Return the [X, Y] coordinate for the center point of the cell that contains the specified text.  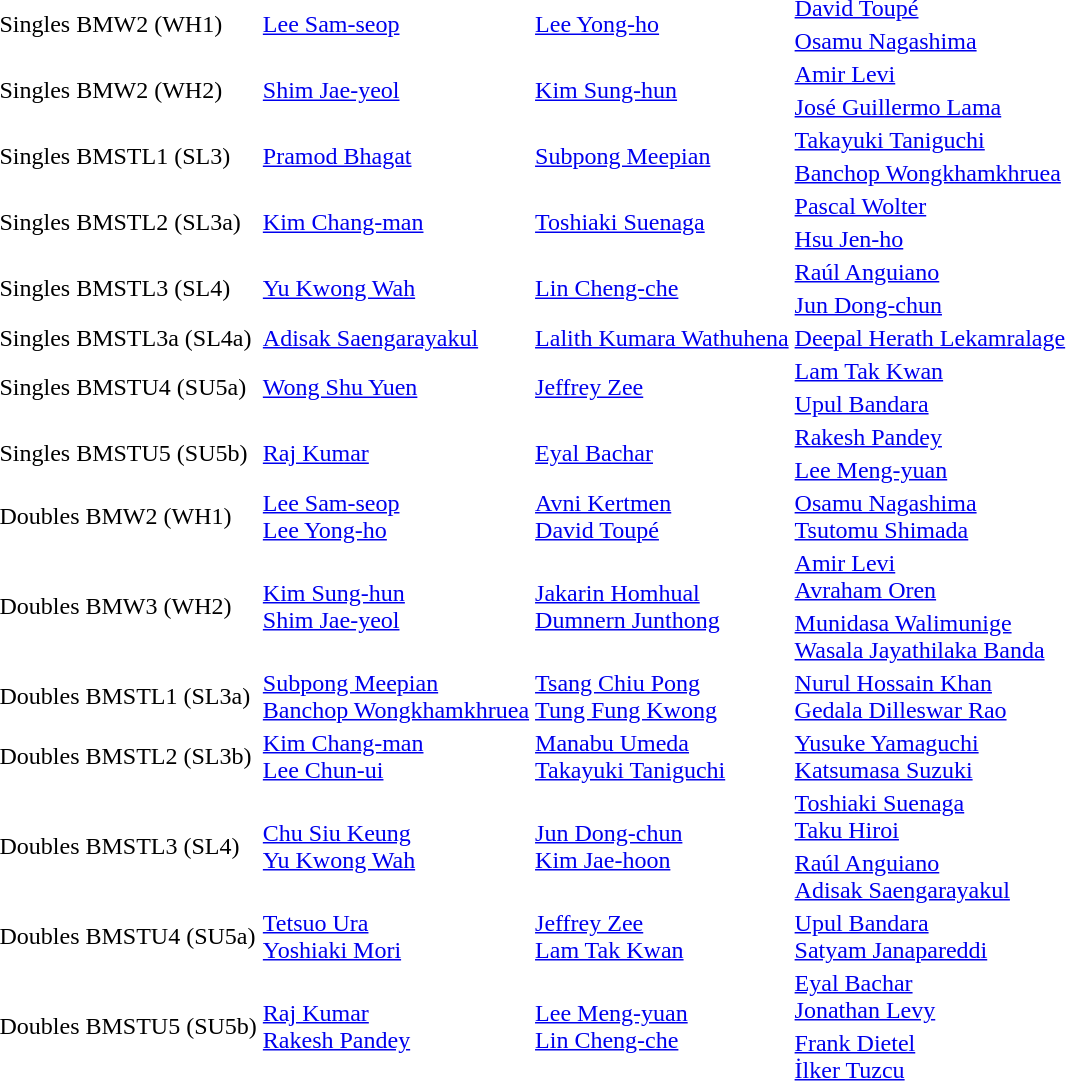
Manabu Umeda Takayuki Taniguchi [662, 756]
Toshiaki Suenaga [662, 222]
Raj Kumar [396, 454]
Lin Cheng-che [662, 288]
Chu Siu Keung Yu Kwong Wah [396, 846]
Eyal Bachar [662, 454]
Shim Jae-yeol [396, 90]
Pramod Bhagat [396, 156]
Subpong Meepian Banchop Wongkhamkhruea [396, 696]
Wong Shu Yuen [396, 388]
Tsang Chiu Pong Tung Fung Kwong [662, 696]
Kim Chang-man [396, 222]
Tetsuo Ura Yoshiaki Mori [396, 936]
Kim Chang-man Lee Chun-ui [396, 756]
Jeffrey Zee [662, 388]
Lalith Kumara Wathuhena [662, 338]
Subpong Meepian [662, 156]
Jeffrey Zee Lam Tak Kwan [662, 936]
Lee Sam-seop Lee Yong-ho [396, 516]
Avni Kertmen David Toupé [662, 516]
Yu Kwong Wah [396, 288]
Jakarin Homhual Dumnern Junthong [662, 606]
Adisak Saengarayakul [396, 338]
Kim Sung-hun Shim Jae-yeol [396, 606]
Kim Sung-hun [662, 90]
Jun Dong-chun Kim Jae-hoon [662, 846]
